Pinpoint the cell where the given text exists, returning its (X, Y) midpoint coordinate. 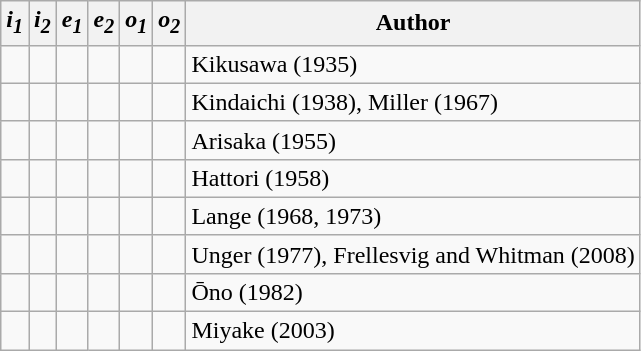
o1 (136, 23)
e2 (104, 23)
Hattori (1958) (414, 178)
Ōno (1982) (414, 292)
o2 (170, 23)
Arisaka (1955) (414, 140)
Kikusawa (1935) (414, 64)
Miyake (2003) (414, 331)
e1 (72, 23)
Lange (1968, 1973) (414, 216)
Kindaichi (1938), Miller (1967) (414, 102)
Unger (1977), Frellesvig and Whitman (2008) (414, 254)
Author (414, 23)
i1 (15, 23)
i2 (42, 23)
